Scan for the cell matching the given text and deliver its (X, Y) coordinate at center. 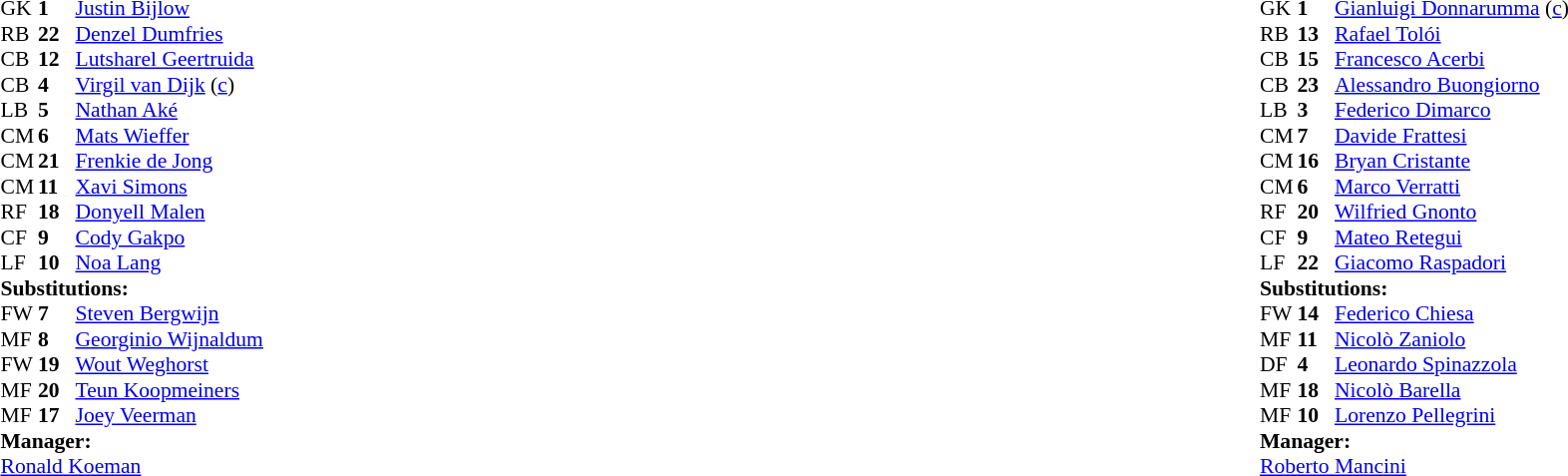
Frenkie de Jong (170, 161)
3 (1316, 111)
Denzel Dumfries (170, 34)
15 (1316, 59)
Donyell Malen (170, 213)
21 (57, 161)
Xavi Simons (170, 187)
Noa Lang (170, 262)
Nathan Aké (170, 111)
Cody Gakpo (170, 238)
8 (57, 339)
17 (57, 416)
14 (1316, 314)
16 (1316, 161)
Joey Veerman (170, 416)
Wout Weghorst (170, 364)
19 (57, 364)
Mats Wieffer (170, 136)
Teun Koopmeiners (170, 390)
Substitutions: (132, 288)
Lutsharel Geertruida (170, 59)
Virgil van Dijk (c) (170, 85)
Manager: (132, 441)
23 (1316, 85)
13 (1316, 34)
12 (57, 59)
Steven Bergwijn (170, 314)
DF (1279, 364)
5 (57, 111)
Georginio Wijnaldum (170, 339)
